For the text-containing cell, return its midpoint in (x, y) coordinate format. 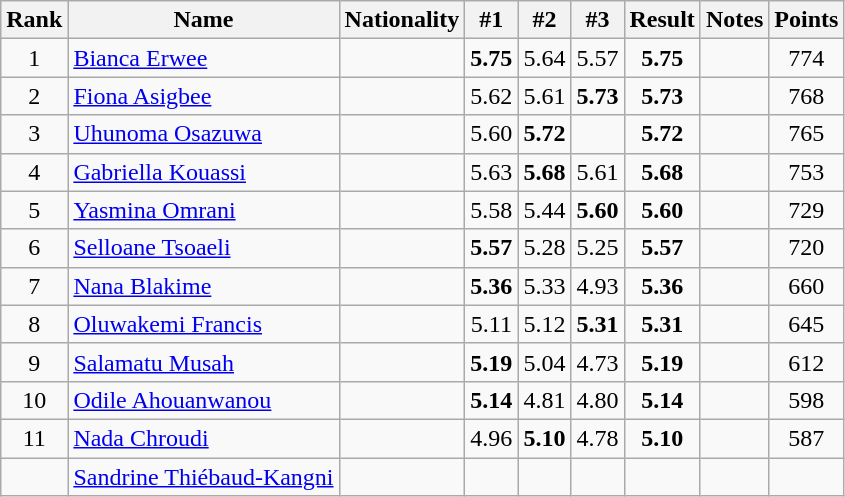
#1 (492, 20)
4.80 (598, 400)
Points (806, 20)
7 (34, 286)
Result (662, 20)
5.12 (544, 324)
Bianca Erwee (204, 58)
Nana Blakime (204, 286)
765 (806, 134)
Oluwakemi Francis (204, 324)
Sandrine Thiébaud-Kangni (204, 477)
Rank (34, 20)
Fiona Asigbee (204, 96)
5.04 (544, 362)
598 (806, 400)
5.62 (492, 96)
Notes (734, 20)
#3 (598, 20)
5.64 (544, 58)
4.81 (544, 400)
660 (806, 286)
768 (806, 96)
5.11 (492, 324)
4.93 (598, 286)
720 (806, 248)
587 (806, 438)
5.25 (598, 248)
774 (806, 58)
729 (806, 210)
Selloane Tsoaeli (204, 248)
753 (806, 172)
Gabriella Kouassi (204, 172)
Uhunoma Osazuwa (204, 134)
5.63 (492, 172)
5.33 (544, 286)
Odile Ahouanwanou (204, 400)
5 (34, 210)
2 (34, 96)
Name (204, 20)
5.58 (492, 210)
Yasmina Omrani (204, 210)
6 (34, 248)
Nada Chroudi (204, 438)
612 (806, 362)
4.73 (598, 362)
10 (34, 400)
4 (34, 172)
Nationality (402, 20)
645 (806, 324)
4.96 (492, 438)
5.44 (544, 210)
Salamatu Musah (204, 362)
8 (34, 324)
3 (34, 134)
4.78 (598, 438)
11 (34, 438)
1 (34, 58)
#2 (544, 20)
9 (34, 362)
5.28 (544, 248)
